From the cell containing the given text, extract its center point as [X, Y] coordinate. 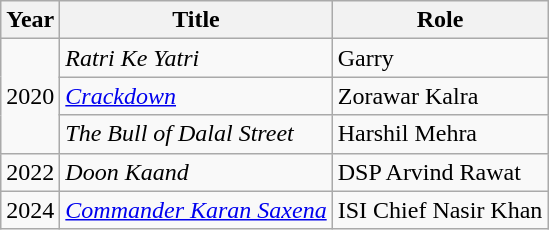
2020 [30, 96]
Year [30, 20]
Doon Kaand [196, 172]
DSP Arvind Rawat [440, 172]
2024 [30, 210]
Garry [440, 58]
ISI Chief Nasir Khan [440, 210]
Harshil Mehra [440, 134]
Crackdown [196, 96]
Title [196, 20]
Role [440, 20]
2022 [30, 172]
Commander Karan Saxena [196, 210]
The Bull of Dalal Street [196, 134]
Ratri Ke Yatri [196, 58]
Zorawar Kalra [440, 96]
